Pinpoint the cell where the given text exists, returning its [X, Y] midpoint coordinate. 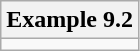
Example 9.2 [70, 20]
